Output the (x, y) coordinate of the center of the cell containing the given text.  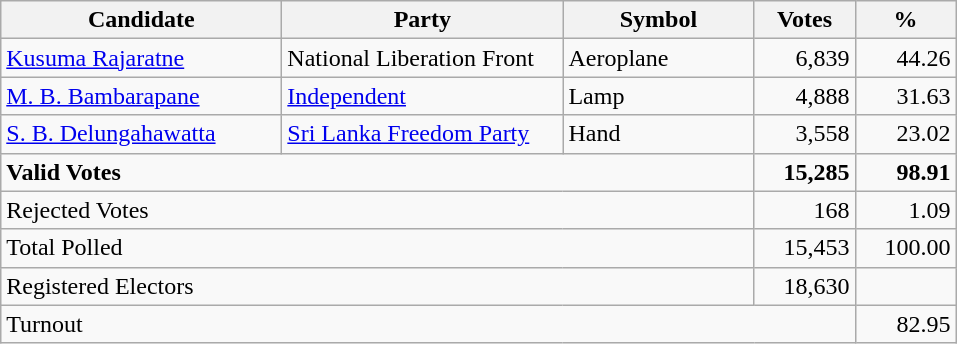
100.00 (906, 248)
Registered Electors (378, 286)
Rejected Votes (378, 210)
Party (422, 20)
3,558 (804, 134)
4,888 (804, 96)
Valid Votes (378, 172)
Lamp (658, 96)
Candidate (142, 20)
23.02 (906, 134)
Independent (422, 96)
S. B. Delungahawatta (142, 134)
National Liberation Front (422, 58)
1.09 (906, 210)
Hand (658, 134)
% (906, 20)
Aeroplane (658, 58)
Turnout (428, 324)
98.91 (906, 172)
Kusuma Rajaratne (142, 58)
15,285 (804, 172)
18,630 (804, 286)
Sri Lanka Freedom Party (422, 134)
Symbol (658, 20)
Votes (804, 20)
Total Polled (378, 248)
82.95 (906, 324)
31.63 (906, 96)
6,839 (804, 58)
M. B. Bambarapane (142, 96)
168 (804, 210)
44.26 (906, 58)
15,453 (804, 248)
